Return the (x, y) coordinate for the center point of the cell that contains the specified text.  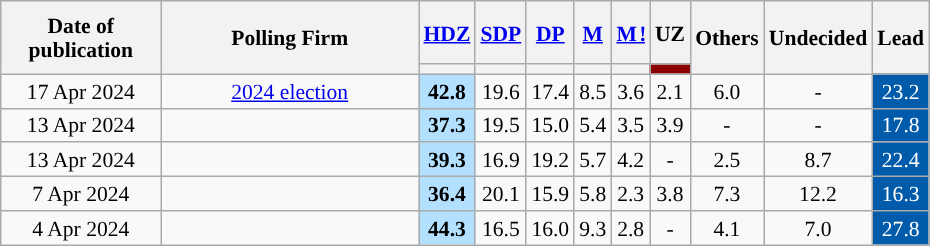
19.6 (500, 91)
39.3 (446, 160)
16.3 (900, 194)
15.0 (550, 125)
36.4 (446, 194)
3.6 (630, 91)
Lead (900, 38)
UZ (670, 32)
17.8 (900, 125)
23.2 (900, 91)
2.3 (630, 194)
2.1 (670, 91)
22.4 (900, 160)
7.0 (818, 228)
Undecided (818, 38)
SDP (500, 32)
Others (727, 38)
4.2 (630, 160)
16.5 (500, 228)
7.3 (727, 194)
16.9 (500, 160)
44.3 (446, 228)
3.8 (670, 194)
42.8 (446, 91)
27.8 (900, 228)
5.7 (592, 160)
2.5 (727, 160)
DP (550, 32)
8.7 (818, 160)
3.5 (630, 125)
HDZ (446, 32)
17.4 (550, 91)
15.9 (550, 194)
37.3 (446, 125)
6.0 (727, 91)
4 Apr 2024 (81, 228)
17 Apr 2024 (81, 91)
9.3 (592, 228)
4.1 (727, 228)
M (592, 32)
16.0 (550, 228)
5.4 (592, 125)
M ! (630, 32)
19.5 (500, 125)
2.8 (630, 228)
20.1 (500, 194)
3.9 (670, 125)
7 Apr 2024 (81, 194)
8.5 (592, 91)
12.2 (818, 194)
Date of publication (81, 38)
Polling Firm (290, 38)
5.8 (592, 194)
2024 election (290, 91)
19.2 (550, 160)
